Find where the given text appears and provide that cell's center as (X, Y) coordinate. 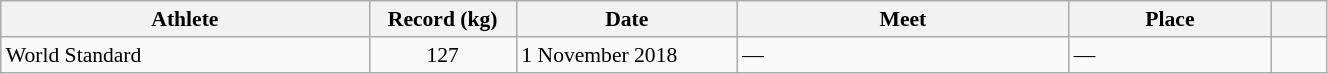
World Standard (185, 55)
Meet (902, 19)
1 November 2018 (626, 55)
Record (kg) (442, 19)
Athlete (185, 19)
Place (1170, 19)
Date (626, 19)
127 (442, 55)
